For the text-containing cell, return its midpoint in (X, Y) coordinate format. 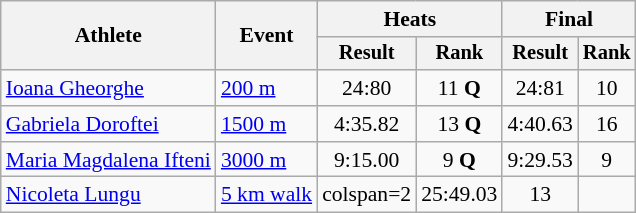
Nicoleta Lungu (108, 195)
25:49.03 (459, 195)
colspan=2 (366, 195)
200 m (266, 88)
4:35.82 (366, 124)
13 Q (459, 124)
9:29.53 (540, 160)
13 (540, 195)
Maria Magdalena Ifteni (108, 160)
4:40.63 (540, 124)
1500 m (266, 124)
Ioana Gheorghe (108, 88)
16 (607, 124)
Athlete (108, 36)
9 (607, 160)
9 Q (459, 160)
9:15.00 (366, 160)
10 (607, 88)
3000 m (266, 160)
Final (568, 19)
5 km walk (266, 195)
24:80 (366, 88)
24:81 (540, 88)
Event (266, 36)
Gabriela Doroftei (108, 124)
Heats (410, 19)
11 Q (459, 88)
